Capture the cell that displays the provided text and extract its (x, y) central coordinate. 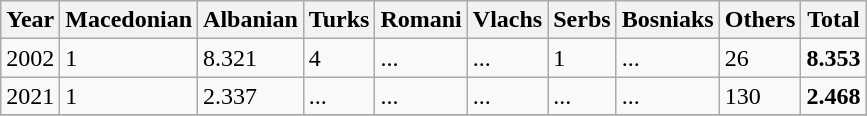
130 (760, 96)
2002 (30, 58)
2.337 (251, 96)
Total (834, 20)
2021 (30, 96)
Serbs (582, 20)
8.353 (834, 58)
Albanian (251, 20)
Vlachs (507, 20)
26 (760, 58)
Romani (421, 20)
8.321 (251, 58)
Bosniaks (668, 20)
Macedonian (129, 20)
Year (30, 20)
Turks (339, 20)
Others (760, 20)
2.468 (834, 96)
4 (339, 58)
